Scan for the cell matching the given text and deliver its [x, y] coordinate at center. 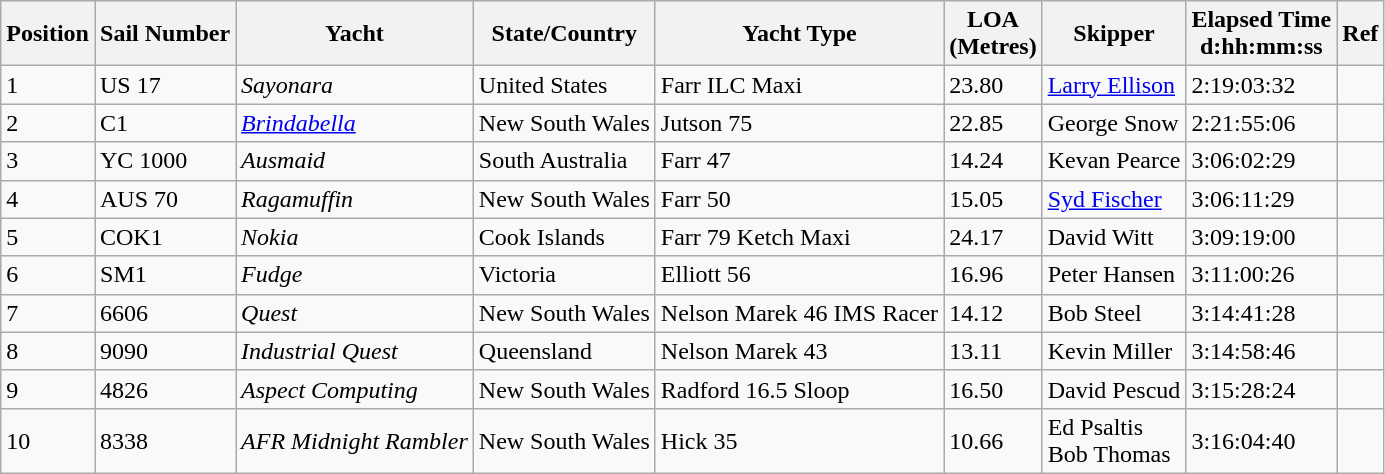
3:16:04:40 [1262, 440]
22.85 [994, 123]
1 [48, 85]
16.96 [994, 275]
Jutson 75 [799, 123]
Kevin Miller [1114, 351]
Ref [1360, 34]
LOA (Metres) [994, 34]
Sayonara [355, 85]
YC 1000 [164, 161]
South Australia [564, 161]
Elapsed Time d:hh:mm:ss [1262, 34]
Victoria [564, 275]
2 [48, 123]
14.12 [994, 313]
3 [48, 161]
David Pescud [1114, 389]
13.11 [994, 351]
23.80 [994, 85]
Ausmaid [355, 161]
8338 [164, 440]
Peter Hansen [1114, 275]
Farr ILC Maxi [799, 85]
State/Country [564, 34]
10.66 [994, 440]
C1 [164, 123]
Position [48, 34]
Syd Fischer [1114, 199]
Nokia [355, 237]
SM1 [164, 275]
16.50 [994, 389]
Brindabella [355, 123]
COK1 [164, 237]
Hick 35 [799, 440]
Farr 47 [799, 161]
Farr 50 [799, 199]
3:14:41:28 [1262, 313]
David Witt [1114, 237]
Farr 79 Ketch Maxi [799, 237]
8 [48, 351]
2:21:55:06 [1262, 123]
7 [48, 313]
9 [48, 389]
Quest [355, 313]
6 [48, 275]
Cook Islands [564, 237]
Kevan Pearce [1114, 161]
Industrial Quest [355, 351]
Nelson Marek 46 IMS Racer [799, 313]
Queensland [564, 351]
10 [48, 440]
Sail Number [164, 34]
14.24 [994, 161]
15.05 [994, 199]
3:15:28:24 [1262, 389]
Aspect Computing [355, 389]
2:19:03:32 [1262, 85]
United States [564, 85]
George Snow [1114, 123]
3:06:02:29 [1262, 161]
6606 [164, 313]
9090 [164, 351]
3:09:19:00 [1262, 237]
24.17 [994, 237]
Fudge [355, 275]
Skipper [1114, 34]
Yacht [355, 34]
Nelson Marek 43 [799, 351]
AUS 70 [164, 199]
3:14:58:46 [1262, 351]
Ragamuffin [355, 199]
Bob Steel [1114, 313]
5 [48, 237]
3:06:11:29 [1262, 199]
4 [48, 199]
AFR Midnight Rambler [355, 440]
US 17 [164, 85]
Elliott 56 [799, 275]
Ed Psaltis Bob Thomas [1114, 440]
3:11:00:26 [1262, 275]
Yacht Type [799, 34]
Radford 16.5 Sloop [799, 389]
4826 [164, 389]
Larry Ellison [1114, 85]
